Detect which cell encompasses the target text, then output its [x, y] center coordinate. 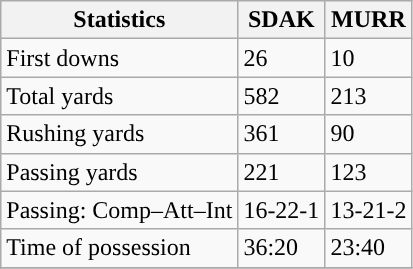
36:20 [282, 248]
16-22-1 [282, 210]
13-21-2 [368, 210]
123 [368, 172]
582 [282, 96]
Rushing yards [120, 134]
361 [282, 134]
Total yards [120, 96]
90 [368, 134]
10 [368, 58]
23:40 [368, 248]
Statistics [120, 20]
First downs [120, 58]
Time of possession [120, 248]
26 [282, 58]
SDAK [282, 20]
221 [282, 172]
Passing yards [120, 172]
213 [368, 96]
MURR [368, 20]
Passing: Comp–Att–Int [120, 210]
